From the cell containing the given text, extract its center point as [x, y] coordinate. 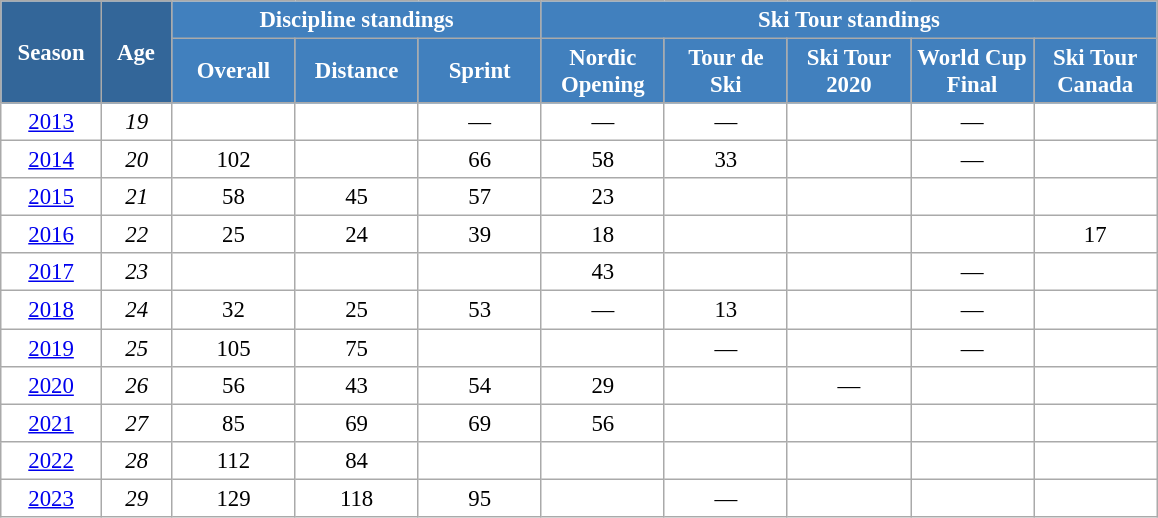
45 [356, 197]
Ski Tour2020 [848, 72]
84 [356, 460]
54 [480, 385]
21 [136, 197]
Age [136, 52]
39 [480, 235]
19 [136, 122]
129 [234, 498]
World CupFinal [972, 72]
2016 [52, 235]
32 [234, 310]
20 [136, 160]
18 [602, 235]
2014 [52, 160]
Sprint [480, 72]
85 [234, 423]
Distance [356, 72]
Overall [234, 72]
Discipline standings [356, 20]
26 [136, 385]
Tour deSki [726, 72]
22 [136, 235]
2019 [52, 348]
NordicOpening [602, 72]
2021 [52, 423]
2022 [52, 460]
105 [234, 348]
102 [234, 160]
118 [356, 498]
Ski Tour standings [848, 20]
2023 [52, 498]
27 [136, 423]
66 [480, 160]
33 [726, 160]
Ski TourCanada [1096, 72]
2015 [52, 197]
2018 [52, 310]
2017 [52, 273]
13 [726, 310]
57 [480, 197]
53 [480, 310]
95 [480, 498]
17 [1096, 235]
112 [234, 460]
28 [136, 460]
2013 [52, 122]
Season [52, 52]
2020 [52, 385]
75 [356, 348]
